Find where the given text appears and provide that cell's center as (x, y) coordinate. 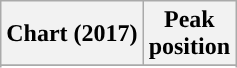
Chart (2017) (72, 34)
Peakposition (189, 34)
